Search for the cell housing the specified text and yield its (x, y) center coordinate. 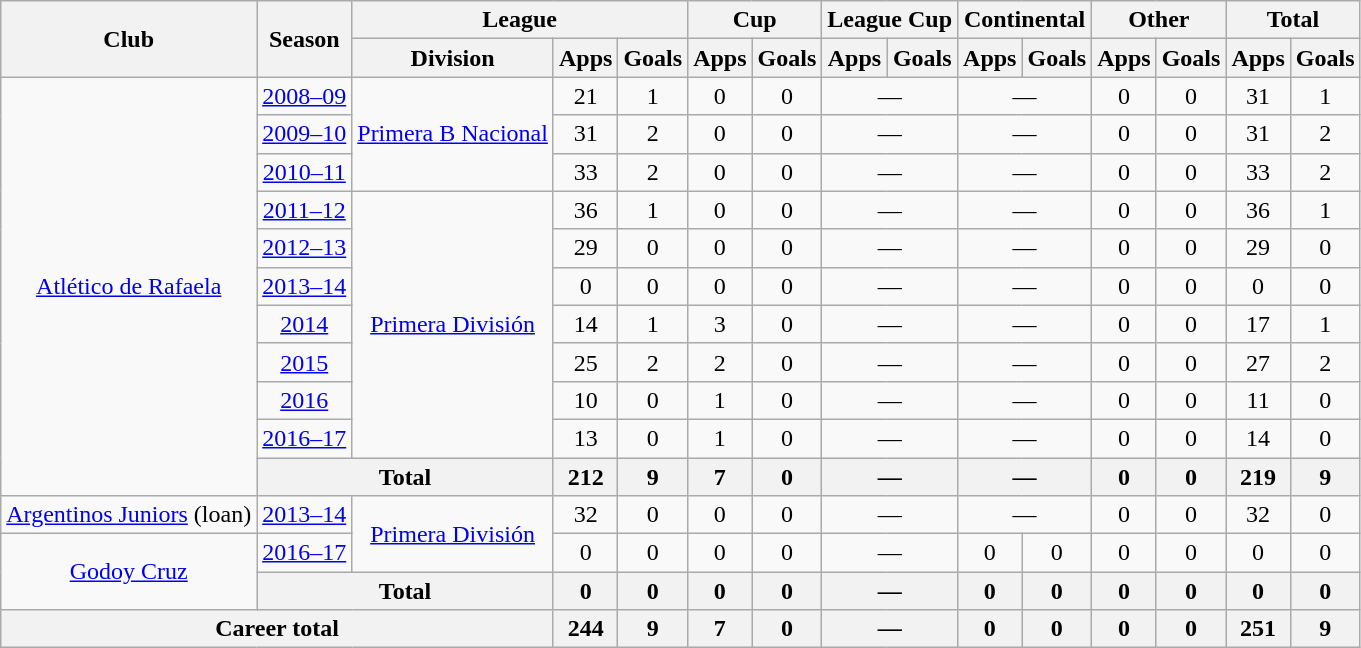
251 (1258, 629)
2014 (304, 324)
21 (585, 96)
2008–09 (304, 96)
Career total (278, 629)
27 (1258, 362)
2009–10 (304, 134)
Cup (755, 20)
League (520, 20)
2015 (304, 362)
Argentinos Juniors (loan) (129, 515)
Division (453, 58)
2010–11 (304, 172)
25 (585, 362)
Atlético de Rafaela (129, 286)
Season (304, 39)
13 (585, 438)
Other (1159, 20)
10 (585, 400)
212 (585, 477)
2011–12 (304, 210)
2016 (304, 400)
Primera B Nacional (453, 134)
11 (1258, 400)
League Cup (890, 20)
Continental (1025, 20)
Godoy Cruz (129, 572)
17 (1258, 324)
244 (585, 629)
219 (1258, 477)
Club (129, 39)
3 (720, 324)
2012–13 (304, 248)
